Return (x, y) of the center of cell containing provided text 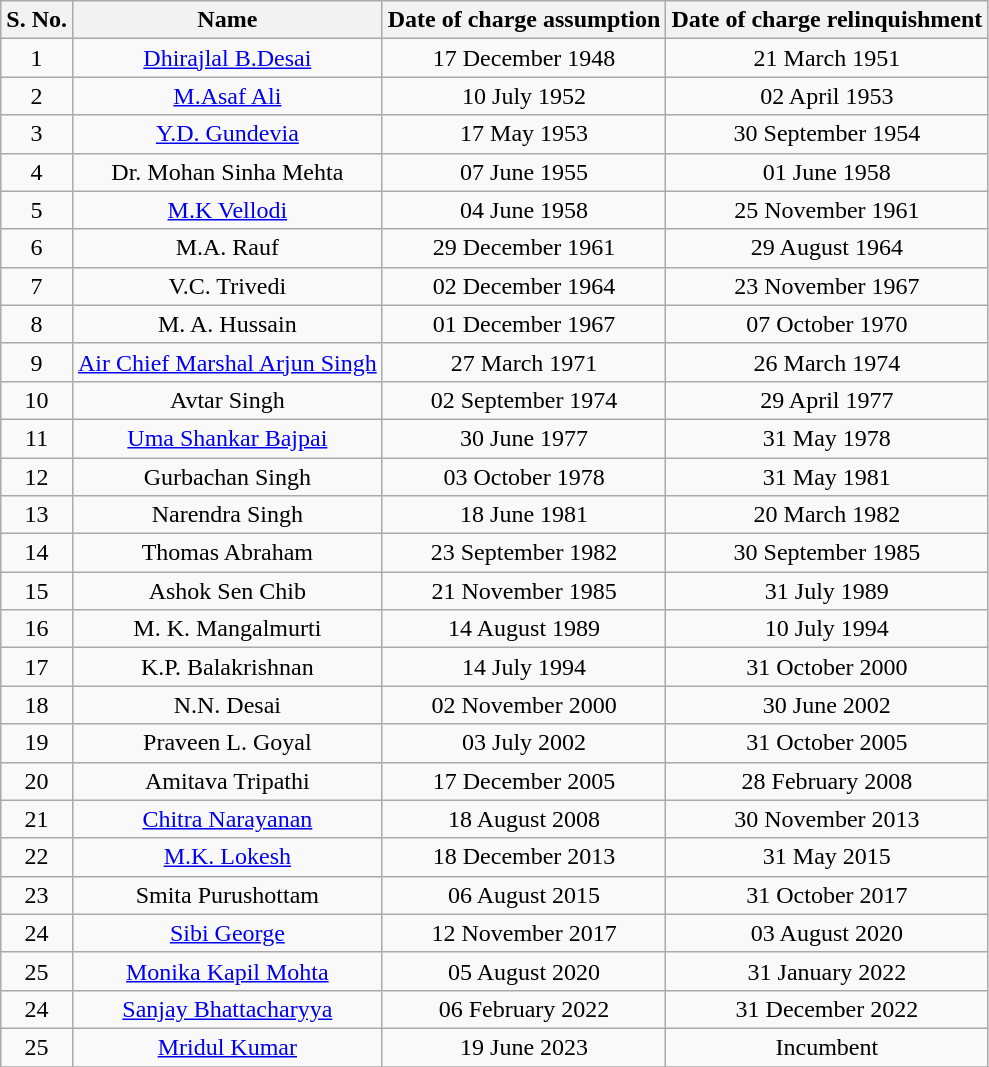
Thomas Abraham (227, 553)
31 October 2000 (827, 667)
Incumbent (827, 1047)
17 May 1953 (524, 134)
31 May 1978 (827, 438)
M.A. Rauf (227, 248)
30 November 2013 (827, 819)
18 (37, 705)
Y.D. Gundevia (227, 134)
17 December 2005 (524, 781)
30 September 1954 (827, 134)
20 March 1982 (827, 515)
5 (37, 210)
14 July 1994 (524, 667)
2 (37, 96)
Name (227, 20)
Sanjay Bhattacharyya (227, 1009)
18 August 2008 (524, 819)
02 September 1974 (524, 400)
02 December 1964 (524, 286)
Avtar Singh (227, 400)
4 (37, 172)
Air Chief Marshal Arjun Singh (227, 362)
Amitava Tripathi (227, 781)
M.K. Lokesh (227, 857)
8 (37, 324)
9 (37, 362)
M. A. Hussain (227, 324)
31 July 1989 (827, 591)
02 November 2000 (524, 705)
6 (37, 248)
01 June 1958 (827, 172)
31 December 2022 (827, 1009)
25 November 1961 (827, 210)
23 September 1982 (524, 553)
Ashok Sen Chib (227, 591)
Gurbachan Singh (227, 477)
29 August 1964 (827, 248)
Chitra Narayanan (227, 819)
12 (37, 477)
03 July 2002 (524, 743)
Uma Shankar Bajpai (227, 438)
07 October 1970 (827, 324)
10 July 1952 (524, 96)
M.Asaf Ali (227, 96)
V.C. Trivedi (227, 286)
28 February 2008 (827, 781)
31 May 2015 (827, 857)
30 June 2002 (827, 705)
01 December 1967 (524, 324)
Dr. Mohan Sinha Mehta (227, 172)
M.K Vellodi (227, 210)
03 August 2020 (827, 933)
06 August 2015 (524, 895)
Mridul Kumar (227, 1047)
13 (37, 515)
10 (37, 400)
07 June 1955 (524, 172)
Dhirajlal B.Desai (227, 58)
18 June 1981 (524, 515)
Praveen L. Goyal (227, 743)
03 October 1978 (524, 477)
23 November 1967 (827, 286)
15 (37, 591)
11 (37, 438)
Date of charge relinquishment (827, 20)
19 (37, 743)
31 May 1981 (827, 477)
27 March 1971 (524, 362)
22 (37, 857)
12 November 2017 (524, 933)
14 August 1989 (524, 629)
31 January 2022 (827, 971)
S. No. (37, 20)
29 April 1977 (827, 400)
M. K. Mangalmurti (227, 629)
Monika Kapil Mohta (227, 971)
N.N. Desai (227, 705)
30 June 1977 (524, 438)
Sibi George (227, 933)
21 March 1951 (827, 58)
29 December 1961 (524, 248)
20 (37, 781)
21 (37, 819)
Date of charge assumption (524, 20)
21 November 1985 (524, 591)
02 April 1953 (827, 96)
05 August 2020 (524, 971)
K.P. Balakrishnan (227, 667)
10 July 1994 (827, 629)
17 December 1948 (524, 58)
30 September 1985 (827, 553)
1 (37, 58)
04 June 1958 (524, 210)
Smita Purushottam (227, 895)
3 (37, 134)
7 (37, 286)
19 June 2023 (524, 1047)
16 (37, 629)
18 December 2013 (524, 857)
Narendra Singh (227, 515)
17 (37, 667)
23 (37, 895)
06 February 2022 (524, 1009)
31 October 2005 (827, 743)
31 October 2017 (827, 895)
14 (37, 553)
26 March 1974 (827, 362)
